From the cell containing the given text, extract its center point as [X, Y] coordinate. 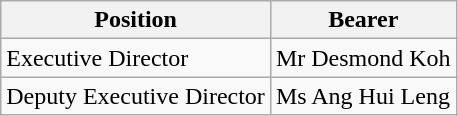
Mr Desmond Koh [363, 58]
Position [136, 20]
Deputy Executive Director [136, 96]
Bearer [363, 20]
Executive Director [136, 58]
Ms Ang Hui Leng [363, 96]
